Output the [X, Y] coordinate of the center of the cell containing the given text.  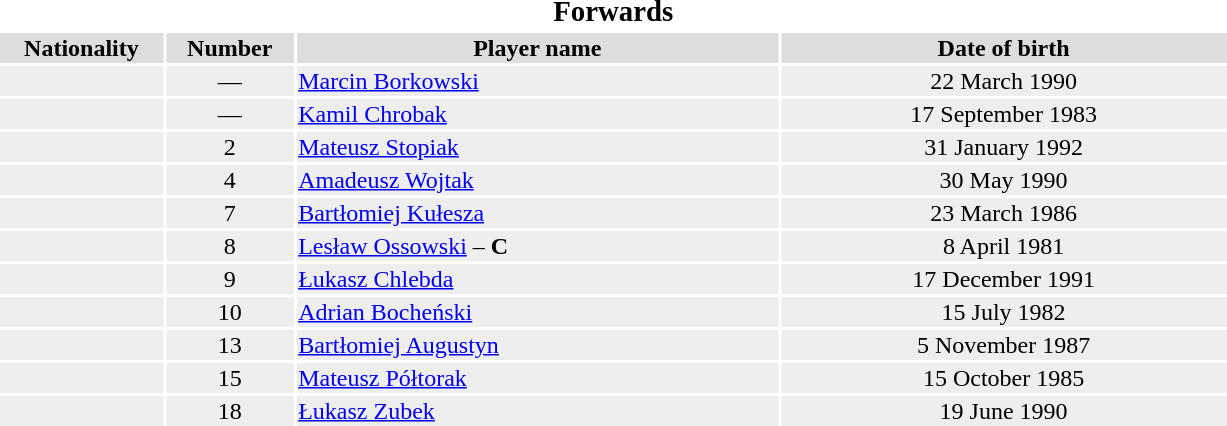
Lesław Ossowski – C [538, 246]
2 [230, 147]
31 January 1992 [1004, 147]
Bartłomiej Augustyn [538, 345]
4 [230, 180]
17 September 1983 [1004, 114]
Nationality [82, 48]
15 [230, 378]
23 March 1986 [1004, 213]
22 March 1990 [1004, 81]
Amadeusz Wojtak [538, 180]
Adrian Bocheński [538, 312]
Bartłomiej Kułesza [538, 213]
15 July 1982 [1004, 312]
19 June 1990 [1004, 411]
Number [230, 48]
Date of birth [1004, 48]
Player name [538, 48]
15 October 1985 [1004, 378]
9 [230, 279]
8 April 1981 [1004, 246]
Mateusz Stopiak [538, 147]
7 [230, 213]
Kamil Chrobak [538, 114]
13 [230, 345]
5 November 1987 [1004, 345]
Łukasz Zubek [538, 411]
Marcin Borkowski [538, 81]
Łukasz Chlebda [538, 279]
18 [230, 411]
10 [230, 312]
Mateusz Półtorak [538, 378]
17 December 1991 [1004, 279]
30 May 1990 [1004, 180]
8 [230, 246]
